From the cell containing the given text, extract its center point as (X, Y) coordinate. 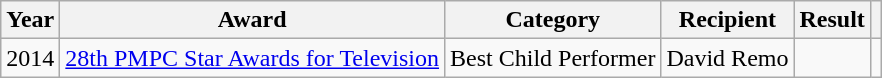
Category (553, 20)
28th PMPC Star Awards for Television (252, 58)
Award (252, 20)
Result (832, 20)
Recipient (728, 20)
David Remo (728, 58)
Best Child Performer (553, 58)
2014 (30, 58)
Year (30, 20)
